Find where the given text appears and provide that cell's center as [x, y] coordinate. 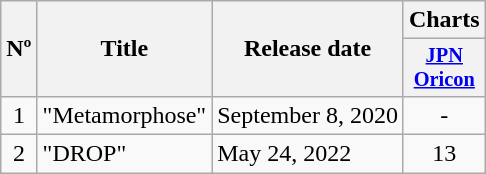
13 [444, 154]
JPNOricon [444, 68]
May 24, 2022 [308, 154]
Title [124, 49]
1 [19, 115]
Nº [19, 49]
September 8, 2020 [308, 115]
Release date [308, 49]
"Metamorphose" [124, 115]
"DROP" [124, 154]
- [444, 115]
Charts [444, 20]
2 [19, 154]
